Return the (x, y) coordinate for the center point of the cell that contains the specified text.  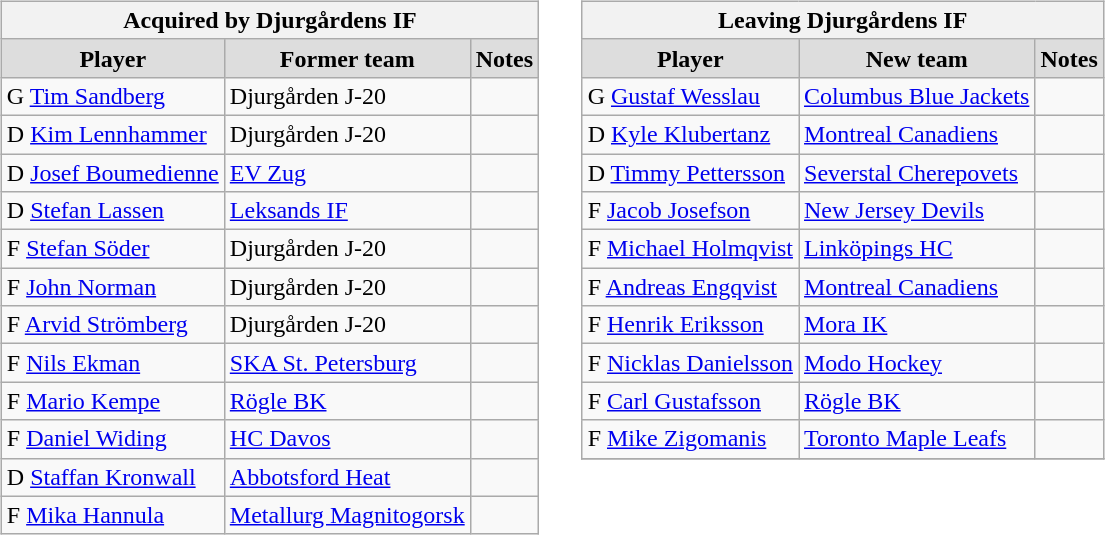
D Stefan Lassen (112, 211)
Linköpings HC (916, 249)
Severstal Cherepovets (916, 173)
EV Zug (347, 173)
Leksands IF (347, 211)
HC Davos (347, 439)
F Mike Zigomanis (690, 439)
New Jersey Devils (916, 211)
F Nicklas Danielsson (690, 363)
D Josef Boumedienne (112, 173)
F Carl Gustafsson (690, 401)
D Timmy Pettersson (690, 173)
Columbus Blue Jackets (916, 96)
SKA St. Petersburg (347, 363)
Mora IK (916, 325)
Leaving Djurgårdens IF (842, 20)
F Jacob Josefson (690, 211)
New team (916, 58)
D Staffan Kronwall (112, 477)
G Gustaf Wesslau (690, 96)
F Arvid Strömberg (112, 325)
G Tim Sandberg (112, 96)
F Stefan Söder (112, 249)
Toronto Maple Leafs (916, 439)
F Mario Kempe (112, 401)
F John Norman (112, 287)
Former team (347, 58)
F Andreas Engqvist (690, 287)
F Michael Holmqvist (690, 249)
Acquired by Djurgårdens IF (270, 20)
F Daniel Widing (112, 439)
Abbotsford Heat (347, 477)
F Henrik Eriksson (690, 325)
F Mika Hannula (112, 515)
F Nils Ekman (112, 363)
Metallurg Magnitogorsk (347, 515)
Modo Hockey (916, 363)
D Kim Lennhammer (112, 134)
D Kyle Klubertanz (690, 134)
